Provide the [x, y] coordinate of the cell's center where the given text is located.  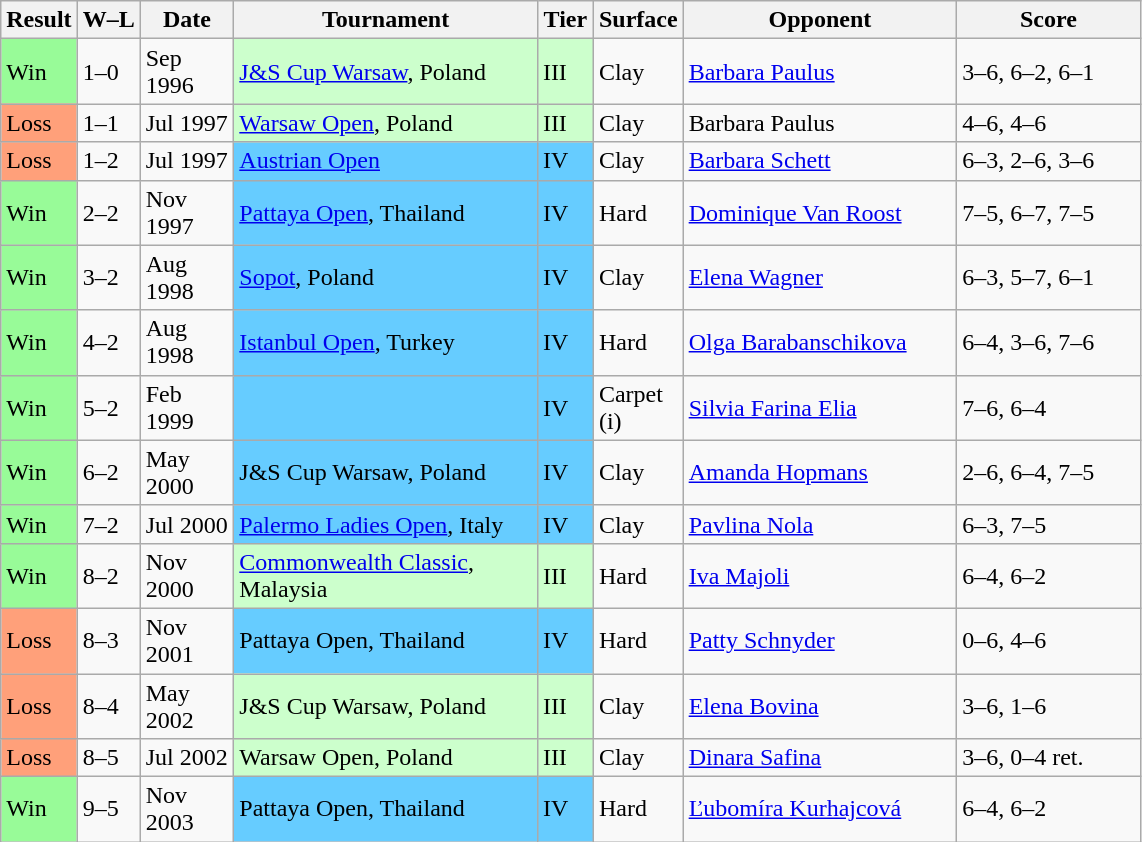
May 2002 [187, 706]
7–2 [108, 524]
Result [39, 20]
3–6, 1–6 [1049, 706]
8–4 [108, 706]
Jul 2002 [187, 758]
Istanbul Open, Turkey [386, 342]
Olga Barabanschikova [820, 342]
Ľubomíra Kurhajcová [820, 810]
Score [1049, 20]
0–6, 4–6 [1049, 640]
Feb 1999 [187, 408]
Amanda Hopmans [820, 472]
1–1 [108, 123]
Opponent [820, 20]
Nov 1997 [187, 212]
Patty Schnyder [820, 640]
Sopot, Poland [386, 278]
9–5 [108, 810]
Surface [638, 20]
6–3, 5–7, 6–1 [1049, 278]
1–2 [108, 161]
4–6, 4–6 [1049, 123]
May 2000 [187, 472]
Tier [565, 20]
Silvia Farina Elia [820, 408]
Barbara Schett [820, 161]
Iva Majoli [820, 576]
8–2 [108, 576]
6–2 [108, 472]
7–5, 6–7, 7–5 [1049, 212]
Commonwealth Classic, Malaysia [386, 576]
Elena Bovina [820, 706]
Austrian Open [386, 161]
3–2 [108, 278]
Nov 2003 [187, 810]
7–6, 6–4 [1049, 408]
Pavlina Nola [820, 524]
8–3 [108, 640]
Palermo Ladies Open, Italy [386, 524]
6–3, 2–6, 3–6 [1049, 161]
Sep 1996 [187, 72]
Carpet (i) [638, 408]
Elena Wagner [820, 278]
2–2 [108, 212]
Nov 2001 [187, 640]
3–6, 6–2, 6–1 [1049, 72]
1–0 [108, 72]
5–2 [108, 408]
Jul 2000 [187, 524]
2–6, 6–4, 7–5 [1049, 472]
Dinara Safina [820, 758]
6–4, 3–6, 7–6 [1049, 342]
Nov 2000 [187, 576]
6–3, 7–5 [1049, 524]
3–6, 0–4 ret. [1049, 758]
W–L [108, 20]
8–5 [108, 758]
4–2 [108, 342]
Dominique Van Roost [820, 212]
Date [187, 20]
Tournament [386, 20]
